Identify which cell holds the provided text, then report its [X, Y] central coordinate. 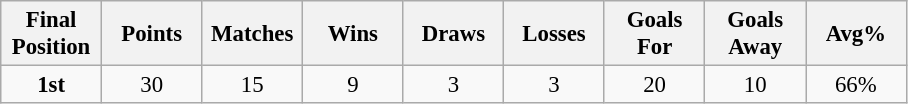
Wins [354, 34]
Goals Away [756, 34]
10 [756, 85]
66% [856, 85]
Losses [554, 34]
30 [152, 85]
Goals For [654, 34]
Draws [454, 34]
15 [252, 85]
Matches [252, 34]
1st [52, 85]
20 [654, 85]
Final Position [52, 34]
9 [354, 85]
Avg% [856, 34]
Points [152, 34]
